Detect which cell encompasses the target text, then output its (X, Y) center coordinate. 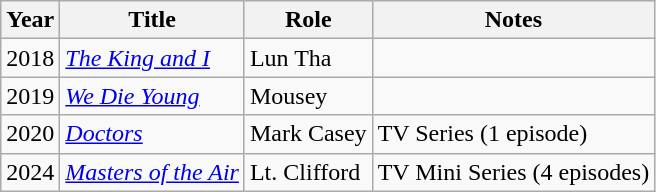
Masters of the Air (152, 172)
2018 (30, 58)
Role (308, 20)
We Die Young (152, 96)
2020 (30, 134)
TV Mini Series (4 episodes) (514, 172)
2024 (30, 172)
Year (30, 20)
The King and I (152, 58)
TV Series (1 episode) (514, 134)
Notes (514, 20)
Title (152, 20)
Lun Tha (308, 58)
2019 (30, 96)
Mark Casey (308, 134)
Mousey (308, 96)
Lt. Clifford (308, 172)
Doctors (152, 134)
